Find where the given text appears and provide that cell's center as [x, y] coordinate. 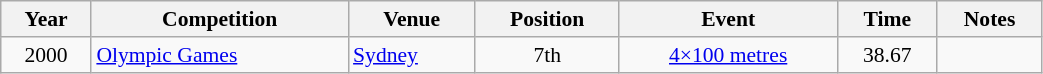
Notes [990, 19]
Competition [220, 19]
Time [887, 19]
38.67 [887, 55]
Position [547, 19]
2000 [46, 55]
Year [46, 19]
4×100 metres [728, 55]
Olympic Games [220, 55]
Event [728, 19]
Sydney [412, 55]
Venue [412, 19]
7th [547, 55]
